Determine the (X, Y) coordinate at the center of the cell enclosing the given text.  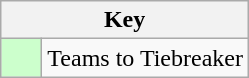
Key (125, 20)
Teams to Tiebreaker (146, 58)
